Pinpoint the cell where the given text exists, returning its (x, y) midpoint coordinate. 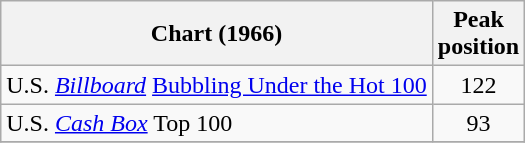
122 (478, 85)
Chart (1966) (217, 34)
Peakposition (478, 34)
U.S. Cash Box Top 100 (217, 123)
93 (478, 123)
U.S. Billboard Bubbling Under the Hot 100 (217, 85)
